Search for the cell housing the specified text and yield its [X, Y] center coordinate. 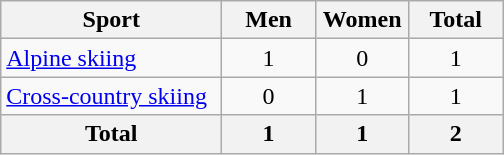
Men [269, 20]
Sport [112, 20]
Cross-country skiing [112, 96]
Women [362, 20]
2 [456, 134]
Alpine skiing [112, 58]
